Locate the cell with the specified text and output its [X, Y] center coordinate. 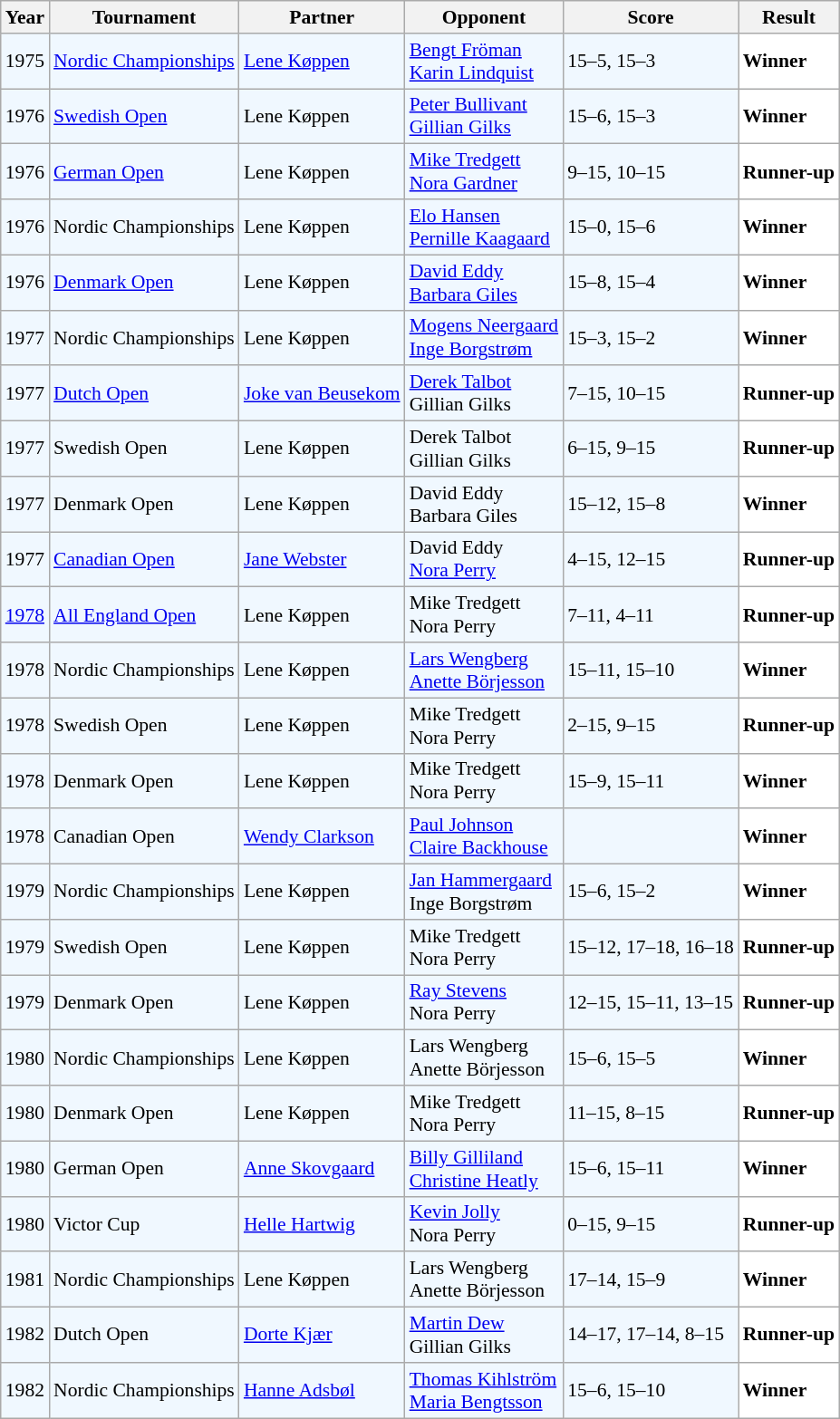
Bengt Fröman Karin Lindquist [484, 62]
Year [25, 17]
Thomas Kihlström Maria Bengtsson [484, 1390]
Jan Hammergaard Inge Borgstrøm [484, 892]
Partner [323, 17]
David Eddy Nora Perry [484, 560]
15–6, 15–11 [651, 1169]
11–15, 8–15 [651, 1113]
Jane Webster [323, 560]
Result [788, 17]
0–15, 9–15 [651, 1223]
Mike Tredgett Nora Gardner [484, 172]
15–8, 15–4 [651, 283]
4–15, 12–15 [651, 560]
15–9, 15–11 [651, 781]
Tournament [144, 17]
9–15, 10–15 [651, 172]
15–6, 15–3 [651, 116]
Wendy Clarkson [323, 837]
15–6, 15–2 [651, 892]
Mogens Neergaard Inge Borgstrøm [484, 337]
15–6, 15–10 [651, 1390]
Paul Johnson Claire Backhouse [484, 837]
15–12, 15–8 [651, 504]
15–11, 15–10 [651, 671]
Score [651, 17]
Billy Gilliland Christine Heatly [484, 1169]
Kevin Jolly Nora Perry [484, 1223]
1981 [25, 1279]
17–14, 15–9 [651, 1279]
7–11, 4–11 [651, 614]
15–5, 15–3 [651, 62]
Hanne Adsbøl [323, 1390]
6–15, 9–15 [651, 449]
14–17, 17–14, 8–15 [651, 1336]
Dorte Kjær [323, 1336]
Peter Bullivant Gillian Gilks [484, 116]
7–15, 10–15 [651, 393]
All England Open [144, 614]
12–15, 15–11, 13–15 [651, 1002]
Ray Stevens Nora Perry [484, 1002]
Martin Dew Gillian Gilks [484, 1336]
1975 [25, 62]
Joke van Beusekom [323, 393]
Elo Hansen Pernille Kaagaard [484, 227]
Victor Cup [144, 1223]
15–3, 15–2 [651, 337]
Helle Hartwig [323, 1223]
15–12, 17–18, 16–18 [651, 948]
15–0, 15–6 [651, 227]
15–6, 15–5 [651, 1058]
2–15, 9–15 [651, 725]
Anne Skovgaard [323, 1169]
Opponent [484, 17]
